Capture the cell that displays the provided text and extract its (X, Y) central coordinate. 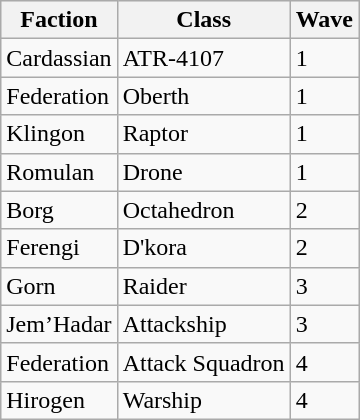
D'kora (204, 248)
Gorn (59, 286)
Attack Squadron (204, 362)
Klingon (59, 134)
Oberth (204, 96)
ATR-4107 (204, 58)
Warship (204, 400)
Jem’Hadar (59, 324)
Drone (204, 172)
Raider (204, 286)
Raptor (204, 134)
Romulan (59, 172)
Class (204, 20)
Octahedron (204, 210)
Cardassian (59, 58)
Attackship (204, 324)
Hirogen (59, 400)
Borg (59, 210)
Wave (324, 20)
Ferengi (59, 248)
Faction (59, 20)
